Search for the cell housing the specified text and yield its [x, y] center coordinate. 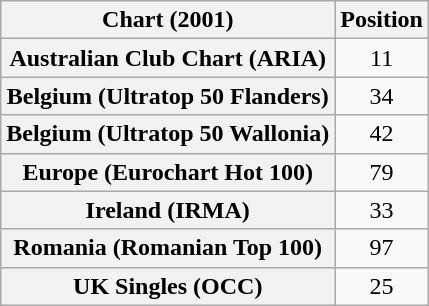
UK Singles (OCC) [168, 286]
34 [382, 96]
42 [382, 134]
Romania (Romanian Top 100) [168, 248]
Europe (Eurochart Hot 100) [168, 172]
Ireland (IRMA) [168, 210]
33 [382, 210]
25 [382, 286]
Position [382, 20]
Australian Club Chart (ARIA) [168, 58]
Belgium (Ultratop 50 Wallonia) [168, 134]
97 [382, 248]
11 [382, 58]
Belgium (Ultratop 50 Flanders) [168, 96]
79 [382, 172]
Chart (2001) [168, 20]
